Find where the given text appears and provide that cell's center as (X, Y) coordinate. 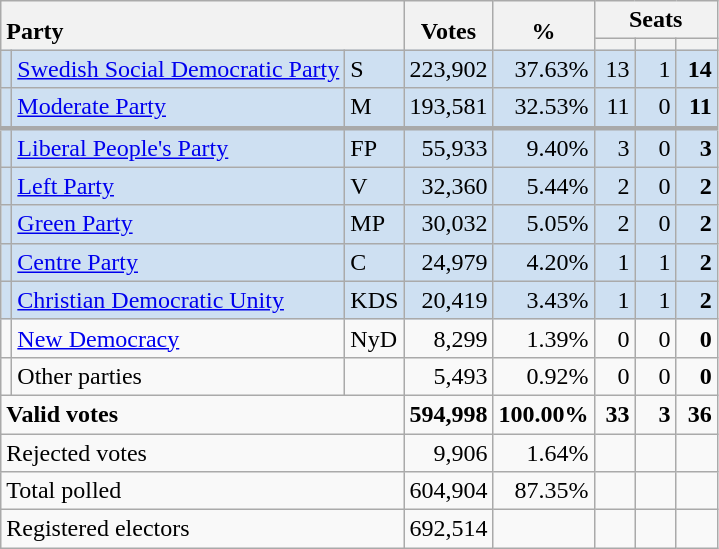
Other parties (178, 376)
Registered electors (202, 529)
Total polled (202, 491)
Christian Democratic Unity (178, 300)
24,979 (448, 262)
3.43% (544, 300)
1.64% (544, 453)
30,032 (448, 224)
M (374, 108)
32,360 (448, 186)
KDS (374, 300)
4.20% (544, 262)
Centre Party (178, 262)
9,906 (448, 453)
Seats (656, 20)
5.44% (544, 186)
MP (374, 224)
Moderate Party (178, 108)
9.40% (544, 148)
55,933 (448, 148)
193,581 (448, 108)
692,514 (448, 529)
223,902 (448, 69)
Votes (448, 26)
33 (614, 414)
32.53% (544, 108)
New Democracy (178, 338)
Swedish Social Democratic Party (178, 69)
37.63% (544, 69)
V (374, 186)
% (544, 26)
5,493 (448, 376)
Valid votes (202, 414)
Liberal People's Party (178, 148)
C (374, 262)
1.39% (544, 338)
604,904 (448, 491)
5.05% (544, 224)
0.92% (544, 376)
Party (202, 26)
594,998 (448, 414)
Rejected votes (202, 453)
13 (614, 69)
S (374, 69)
Left Party (178, 186)
FP (374, 148)
20,419 (448, 300)
Green Party (178, 224)
8,299 (448, 338)
NyD (374, 338)
100.00% (544, 414)
14 (696, 69)
87.35% (544, 491)
36 (696, 414)
